Capture the cell that displays the provided text and extract its [x, y] central coordinate. 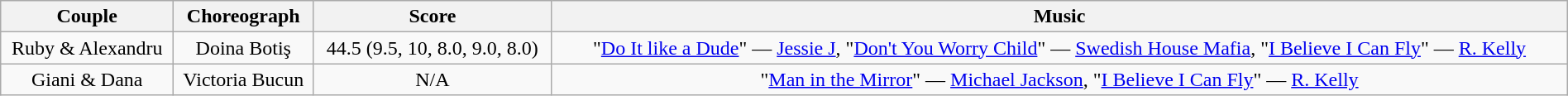
Score [433, 17]
Ruby & Alexandru [88, 48]
Giani & Dana [88, 79]
Victoria Bucun [243, 79]
Music [1059, 17]
"Man in the Mirror" — Michael Jackson, "I Believe I Can Fly" — R. Kelly [1059, 79]
Couple [88, 17]
Doina Botiş [243, 48]
44.5 (9.5, 10, 8.0, 9.0, 8.0) [433, 48]
"Do It like a Dude" — Jessie J, "Don't You Worry Child" — Swedish House Mafia, "I Believe I Can Fly" — R. Kelly [1059, 48]
Choreograph [243, 17]
N/A [433, 79]
